Extract the (x, y) coordinate from the center of the cell holding the provided text.  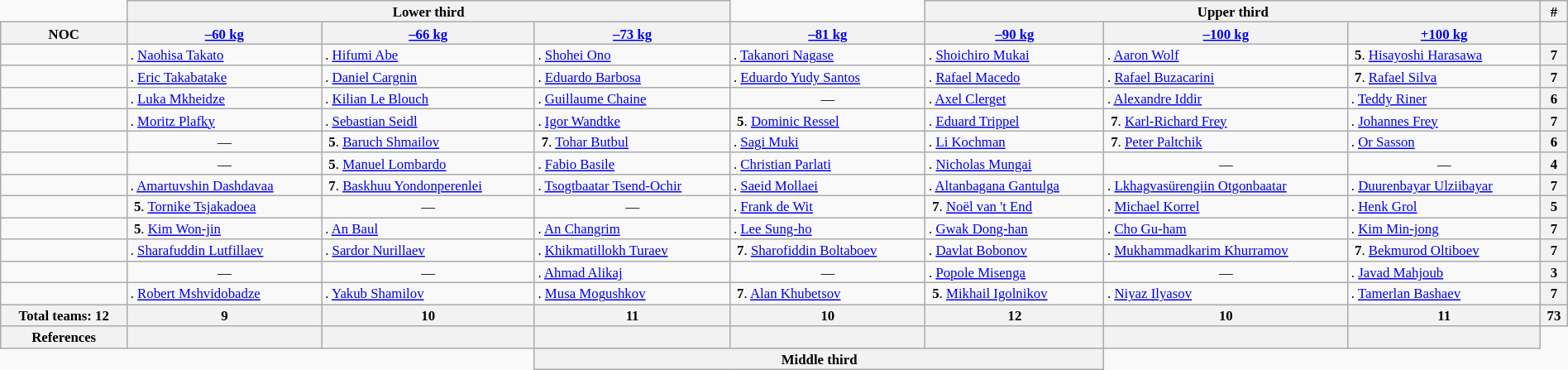
+100 kg (1444, 33)
. Saeid Mollaei (828, 185)
7. Peter Paltchik (1226, 142)
. Niyaz Ilyasov (1226, 294)
. Michael Korrel (1226, 207)
5. Tornike Tsjakadoea (225, 207)
References (65, 337)
. Altanbagana Gantulga (1015, 185)
. Amartuvshin Dashdavaa (225, 185)
. Eduardo Barbosa (632, 77)
12 (1015, 315)
. Gwak Dong-han (1015, 228)
. Kilian Le Blouch (428, 99)
. Davlat Bobonov (1015, 250)
. Sardor Nurillaev (428, 250)
–66 kg (428, 33)
. Or Sasson (1444, 142)
. Takanori Nagase (828, 55)
–60 kg (225, 33)
. Christian Parlati (828, 163)
5. Dominic Ressel (828, 120)
. Guillaume Chaine (632, 99)
5. Manuel Lombardo (428, 163)
. Lkhagvasürengiin Otgonbaatar (1226, 185)
. Lee Sung-ho (828, 228)
. Axel Clerget (1015, 99)
. Naohisa Takato (225, 55)
. Fabio Basile (632, 163)
. An Changrim (632, 228)
. Shohei Ono (632, 55)
. Moritz Plafky (225, 120)
. Teddy Riner (1444, 99)
. Ahmad Alikaj (632, 271)
–90 kg (1015, 33)
7. Bekmurod Oltiboev (1444, 250)
. Luka Mkheidze (225, 99)
. Rafael Macedo (1015, 77)
. Tsogtbaatar Tsend-Ochir (632, 185)
. Johannes Frey (1444, 120)
# (1555, 12)
. Shoichiro Mukai (1015, 55)
3 (1555, 271)
. Aaron Wolf (1226, 55)
. Alexandre Iddir (1226, 99)
. Sagi Muki (828, 142)
. Sharafuddin Lutfillaev (225, 250)
. Tamerlan Bashaev (1444, 294)
. Rafael Buzacarini (1226, 77)
. Duurenbayar Ulziibayar (1444, 185)
NOC (65, 33)
7. Tohar Butbul (632, 142)
5. Kim Won-jin (225, 228)
5. Hisayoshi Harasawa (1444, 55)
. Li Kochman (1015, 142)
7. Alan Khubetsov (828, 294)
Middle third (819, 358)
–73 kg (632, 33)
. Cho Gu-ham (1226, 228)
. Igor Wandtke (632, 120)
Total teams: 12 (65, 315)
. Eric Takabatake (225, 77)
. Henk Grol (1444, 207)
. An Baul (428, 228)
–100 kg (1226, 33)
. Musa Mogushkov (632, 294)
4 (1555, 163)
5 (1555, 207)
. Popole Misenga (1015, 271)
. Robert Mshvidobadze (225, 294)
. Hifumi Abe (428, 55)
9 (225, 315)
. Yakub Shamilov (428, 294)
7. Sharofiddin Boltaboev (828, 250)
. Mukhammadkarim Khurramov (1226, 250)
. Eduardo Yudy Santos (828, 77)
. Khikmatillokh Turaev (632, 250)
73 (1555, 315)
Lower third (428, 12)
. Kim Min-jong (1444, 228)
5. Baruch Shmailov (428, 142)
–81 kg (828, 33)
5. Mikhail Igolnikov (1015, 294)
7. Baskhuu Yondonperenlei (428, 185)
. Sebastian Seidl (428, 120)
7. Karl-Richard Frey (1226, 120)
. Frank de Wit (828, 207)
. Eduard Trippel (1015, 120)
7. Rafael Silva (1444, 77)
. Daniel Cargnin (428, 77)
7. Noël van 't End (1015, 207)
. Javad Mahjoub (1444, 271)
. Nicholas Mungai (1015, 163)
Upper third (1233, 12)
